Extract the (X, Y) coordinate from the center of the cell holding the provided text.  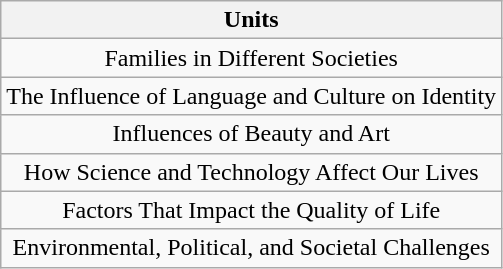
Environmental, Political, and Societal Challenges (252, 248)
Families in Different Societies (252, 58)
How Science and Technology Affect Our Lives (252, 172)
The Influence of Language and Culture on Identity (252, 96)
Influences of Beauty and Art (252, 134)
Factors That Impact the Quality of Life (252, 210)
Units (252, 20)
